Locate the cell with the specified text and output its [X, Y] center coordinate. 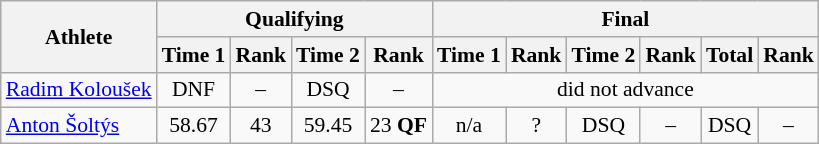
Anton Šoltýs [79, 126]
? [536, 126]
DNF [194, 90]
Final [626, 19]
59.45 [328, 126]
43 [260, 126]
23 QF [398, 126]
n/a [469, 126]
Qualifying [294, 19]
Radim Koloušek [79, 90]
Total [730, 55]
Athlete [79, 36]
58.67 [194, 126]
did not advance [626, 90]
